Provide the [x, y] coordinate of the cell's center where the given text is located.  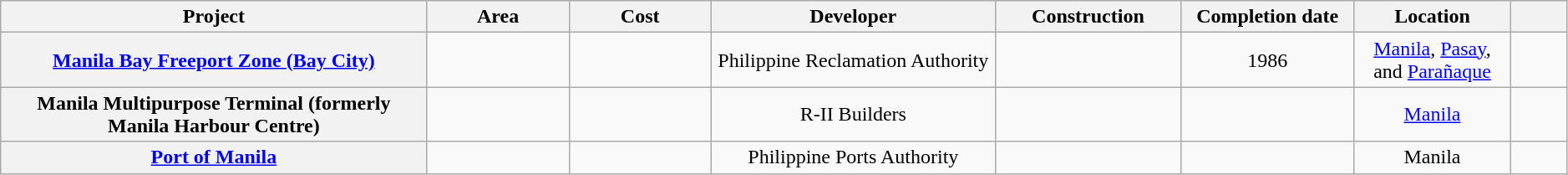
Cost [640, 17]
Philippine Ports Authority [853, 157]
Developer [853, 17]
R-II Builders [853, 114]
Construction [1088, 17]
Completion date [1266, 17]
Manila Bay Freeport Zone (Bay City) [214, 60]
1986 [1266, 60]
Port of Manila [214, 157]
Manila, Pasay, and Parañaque [1432, 60]
Manila Multipurpose Terminal (formerly Manila Harbour Centre) [214, 114]
Area [498, 17]
Project [214, 17]
Location [1432, 17]
Philippine Reclamation Authority [853, 60]
